From the cell containing the given text, extract its center point as (X, Y) coordinate. 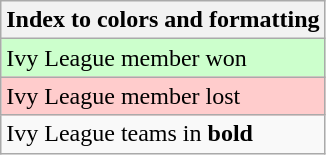
Ivy League teams in bold (163, 134)
Ivy League member lost (163, 96)
Index to colors and formatting (163, 20)
Ivy League member won (163, 58)
